Detect which cell encompasses the target text, then output its [x, y] center coordinate. 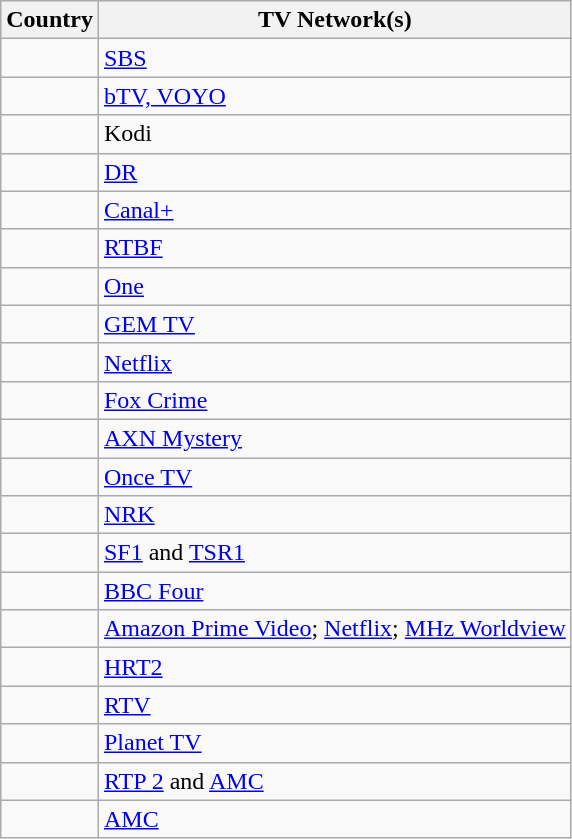
RTV [334, 705]
DR [334, 172]
RTP 2 and AMC [334, 781]
Fox Crime [334, 400]
SBS [334, 58]
TV Network(s) [334, 20]
SF1 and TSR1 [334, 553]
HRT2 [334, 667]
GEM TV [334, 324]
BBC Four [334, 591]
bTV, VOYO [334, 96]
Canal+ [334, 210]
Once TV [334, 477]
Amazon Prime Video; Netflix; MHz Worldview [334, 629]
Kodi [334, 134]
NRK [334, 515]
AMC [334, 819]
Netflix [334, 362]
AXN Mystery [334, 438]
RTBF [334, 248]
Planet TV [334, 743]
One [334, 286]
Country [50, 20]
